Output the (x, y) coordinate of the center of the cell containing the given text.  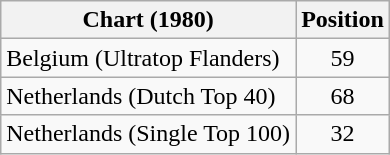
Netherlands (Single Top 100) (148, 134)
Chart (1980) (148, 20)
68 (343, 96)
59 (343, 58)
Netherlands (Dutch Top 40) (148, 96)
Position (343, 20)
Belgium (Ultratop Flanders) (148, 58)
32 (343, 134)
